Provide the [X, Y] coordinate of the cell's center where the given text is located.  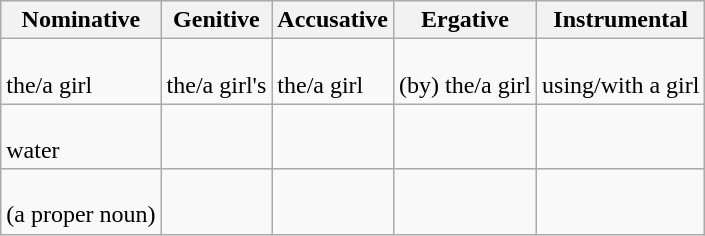
(by) the/a girl [464, 72]
Accusative [333, 20]
water [81, 136]
Nominative [81, 20]
using/with a girl [621, 72]
Genitive [216, 20]
Instrumental [621, 20]
(a proper noun) [81, 202]
the/a girl's [216, 72]
Ergative [464, 20]
